Return the (x, y) coordinate for the center point of the cell that contains the specified text.  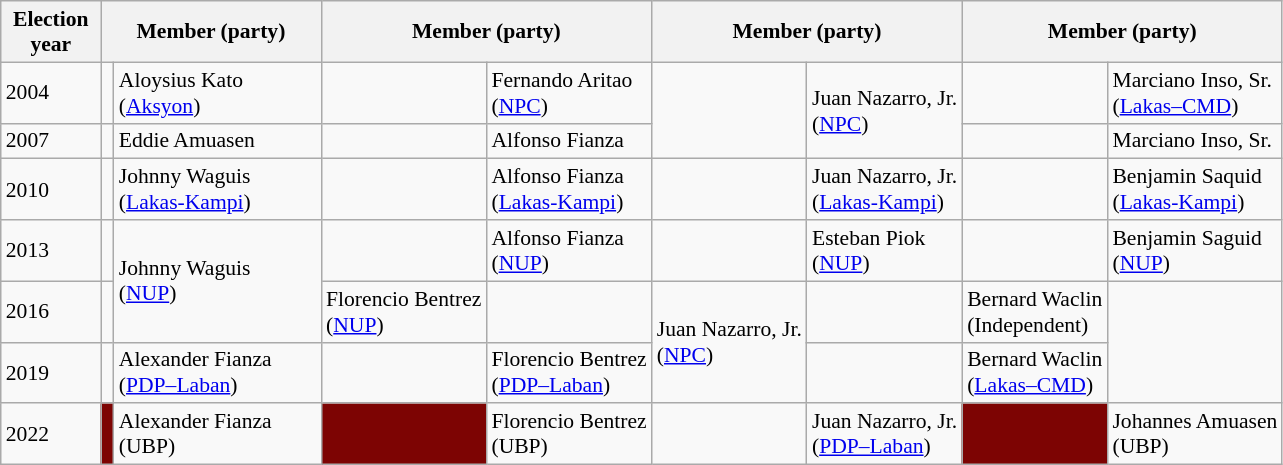
Aloysius Kato(Aksyon) (218, 92)
Electionyear (51, 32)
Florencio Bentrez(PDP–Laban) (568, 372)
Juan Nazarro, Jr.(Lakas-Kampi) (884, 190)
Alexander Fianza(PDP–Laban) (218, 372)
2013 (51, 250)
Marciano Inso, Sr.(Lakas–CMD) (1194, 92)
Johnny Waguis(NUP) (218, 281)
Bernard Waclin(Independent) (1034, 312)
2019 (51, 372)
Johannes Amuasen(UBP) (1194, 434)
Johnny Waguis(Lakas-Kampi) (218, 190)
Juan Nazarro, Jr.(PDP–Laban) (884, 434)
Alexander Fianza(UBP) (218, 434)
Florencio Bentrez(NUP) (404, 312)
2016 (51, 312)
2022 (51, 434)
Benjamin Saquid(Lakas-Kampi) (1194, 190)
Esteban Piok(NUP) (884, 250)
Bernard Waclin(Lakas–CMD) (1034, 372)
Alfonso Fianza(NUP) (568, 250)
Benjamin Saguid(NUP) (1194, 250)
Alfonso Fianza(Lakas-Kampi) (568, 190)
2004 (51, 92)
Fernando Aritao(NPC) (568, 92)
2010 (51, 190)
2007 (51, 141)
Eddie Amuasen (218, 141)
Alfonso Fianza (568, 141)
Florencio Bentrez(UBP) (568, 434)
Marciano Inso, Sr. (1194, 141)
